Locate the cell with the specified text and output its [X, Y] center coordinate. 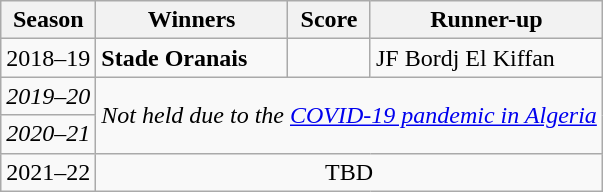
2019–20 [48, 96]
Runner-up [486, 20]
TBD [350, 172]
2018–19 [48, 58]
Season [48, 20]
2020–21 [48, 134]
Not held due to the COVID-19 pandemic in Algeria [350, 115]
Stade Oranais [192, 58]
Winners [192, 20]
JF Bordj El Kiffan [486, 58]
Score [330, 20]
2021–22 [48, 172]
